Find where the given text appears and provide that cell's center as (X, Y) coordinate. 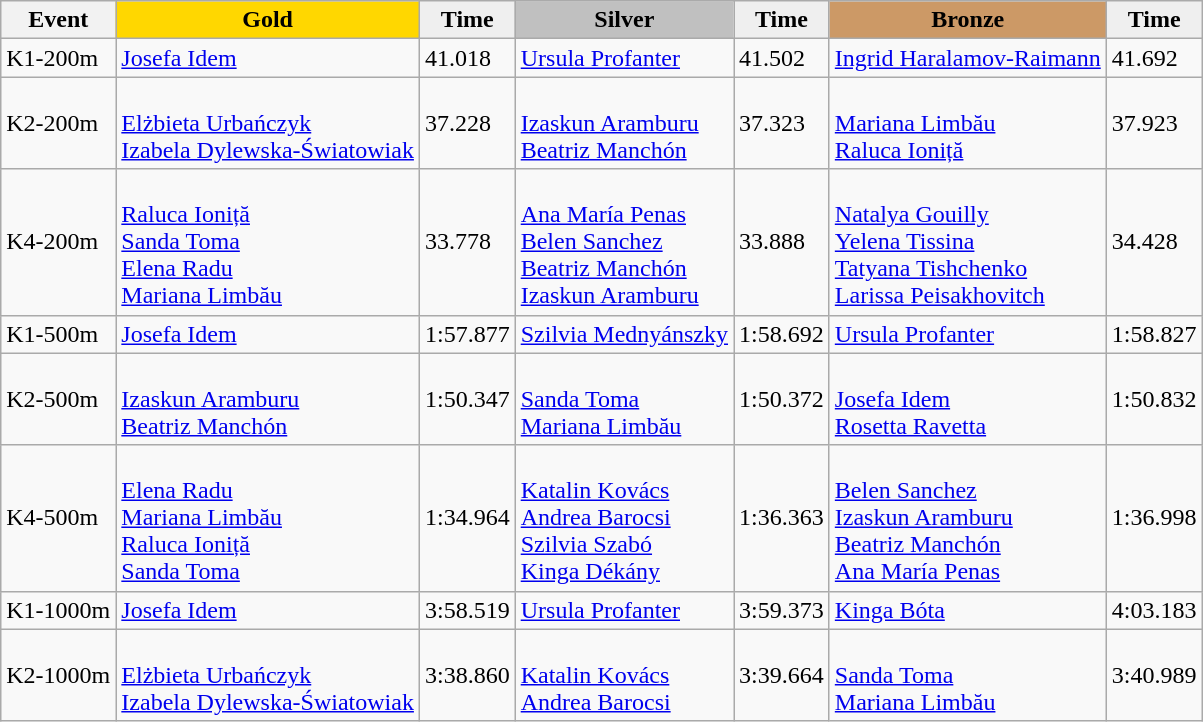
Elena RaduMariana LimbăuRaluca IonițăSanda Toma (268, 518)
1:57.877 (467, 334)
K2-500m (58, 399)
3:39.664 (782, 675)
3:59.373 (782, 610)
K2-200m (58, 123)
1:58.827 (1154, 334)
Belen SanchezIzaskun AramburuBeatriz ManchónAna María Penas (968, 518)
Silver (624, 20)
K1-500m (58, 334)
37.923 (1154, 123)
Szilvia Mednyánszky (624, 334)
41.018 (467, 58)
K4-500m (58, 518)
4:03.183 (1154, 610)
41.692 (1154, 58)
3:40.989 (1154, 675)
1:50.372 (782, 399)
37.323 (782, 123)
1:36.998 (1154, 518)
1:36.363 (782, 518)
1:58.692 (782, 334)
33.778 (467, 242)
Josefa IdemRosetta Ravetta (968, 399)
1:34.964 (467, 518)
Raluca IonițăSanda TomaElena RaduMariana Limbău (268, 242)
1:50.832 (1154, 399)
37.228 (467, 123)
Kinga Bóta (968, 610)
K1-200m (58, 58)
3:58.519 (467, 610)
33.888 (782, 242)
41.502 (782, 58)
K4-200m (58, 242)
34.428 (1154, 242)
K2-1000m (58, 675)
Ingrid Haralamov-Raimann (968, 58)
Event (58, 20)
Katalin KovácsAndrea BarocsiSzilvia SzabóKinga Dékány (624, 518)
Natalya GouillyYelena TissinaTatyana TishchenkoLarissa Peisakhovitch (968, 242)
Katalin KovácsAndrea Barocsi (624, 675)
Ana María PenasBelen SanchezBeatriz ManchónIzaskun Aramburu (624, 242)
Bronze (968, 20)
K1-1000m (58, 610)
3:38.860 (467, 675)
1:50.347 (467, 399)
Mariana LimbăuRaluca Ioniță (968, 123)
Gold (268, 20)
